Search for the cell housing the specified text and yield its [X, Y] center coordinate. 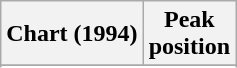
Peakposition [189, 34]
Chart (1994) [72, 34]
